Scan for the cell matching the given text and deliver its (x, y) coordinate at center. 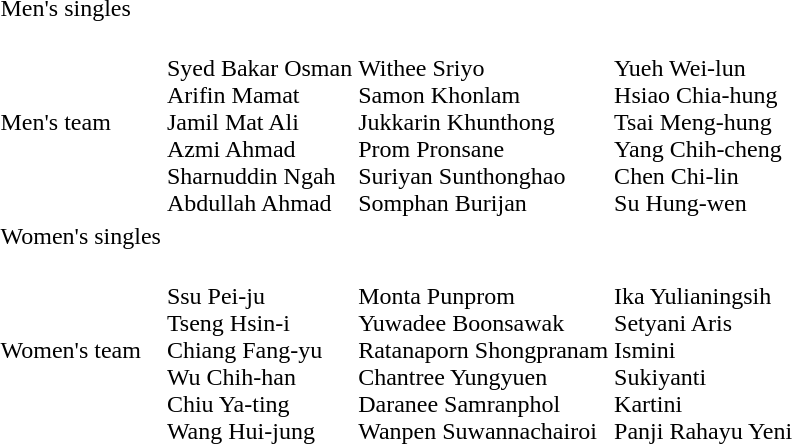
Withee SriyoSamon KhonlamJukkarin KhunthongProm PronsaneSuriyan SunthonghaoSomphan Burijan (484, 122)
Syed Bakar OsmanArifin MamatJamil Mat AliAzmi AhmadSharnuddin NgahAbdullah Ahmad (259, 122)
